Return the (X, Y) coordinate for the center point of the cell that contains the specified text.  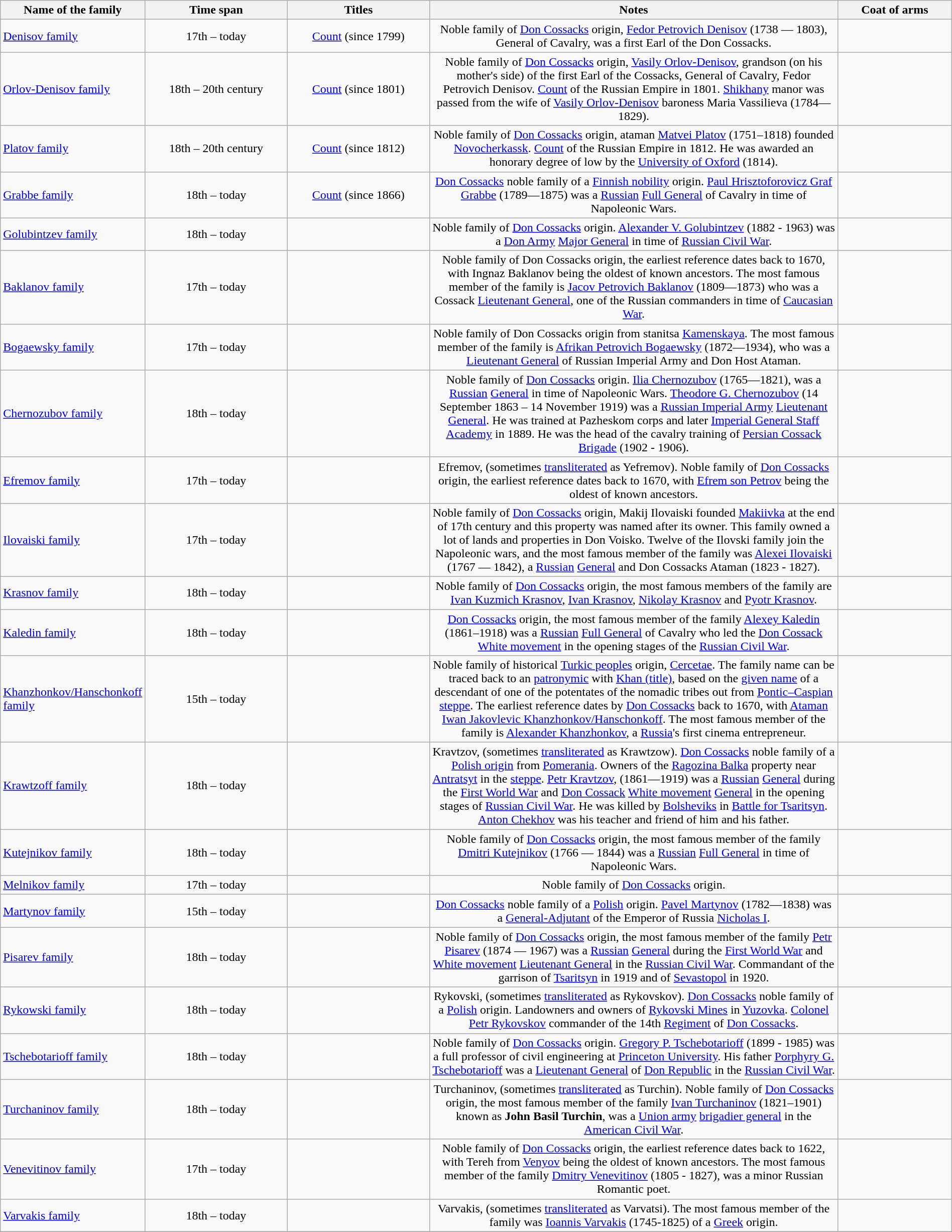
Venevitinov family (73, 1169)
Time span (216, 10)
Martynov family (73, 911)
Chernozubov family (73, 414)
Count (since 1799) (359, 36)
Noble family of Don Cossacks origin. (634, 885)
Golubintzev family (73, 234)
Tschebotarioff family (73, 1056)
Noble family of Don Cossacks origin. Alexander V. Golubintzev (1882 - 1963) was a Don Army Major General in time of Russian Civil War. (634, 234)
Denisov family (73, 36)
Noble family of Don Cossacks origin, the most famous members of the family are Ivan Kuzmich Krasnov, Ivan Krasnov, Nikolay Krasnov and Pyotr Krasnov. (634, 592)
Efremov family (73, 480)
Name of the family (73, 10)
Varvakis, (sometimes transliterated as Varvatsi). The most famous member of the family was Ioannis Varvakis (1745-1825) of a Greek origin. (634, 1215)
Bogaewsky family (73, 347)
Rykowski family (73, 1010)
Pisarev family (73, 957)
Turchaninov family (73, 1110)
Notes (634, 10)
Ilovaiski family (73, 540)
Titles (359, 10)
Coat of arms (895, 10)
Varvakis family (73, 1215)
Don Cossacks noble family of a Polish origin. Pavel Martynov (1782—1838) was a General-Adjutant of the Emperor of Russia Nicholas I. (634, 911)
Khanzhonkov/Hanschonkoff family (73, 699)
Melnikov family (73, 885)
Krawtzoff family (73, 786)
Platov family (73, 149)
Krasnov family (73, 592)
Count (since 1812) (359, 149)
Orlov-Denisov family (73, 89)
Noble family of Don Cossacks origin, Fedor Petrovich Denisov (1738 — 1803), General of Cavalry, was a first Earl of the Don Cossacks. (634, 36)
Count (since 1801) (359, 89)
Baklanov family (73, 287)
Kutejnikov family (73, 852)
Grabbe family (73, 195)
Count (since 1866) (359, 195)
Kaledin family (73, 633)
